Provide the (X, Y) coordinate of the cell's center where the given text is located.  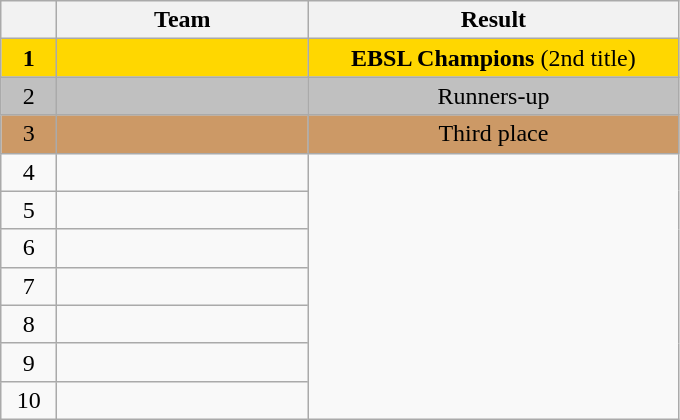
10 (29, 400)
Third place (494, 134)
Result (494, 20)
Team (182, 20)
3 (29, 134)
9 (29, 362)
4 (29, 172)
8 (29, 324)
6 (29, 248)
Runners-up (494, 96)
5 (29, 210)
7 (29, 286)
1 (29, 58)
2 (29, 96)
EBSL Champions (2nd title) (494, 58)
